Output the [x, y] coordinate of the center of the cell containing the given text.  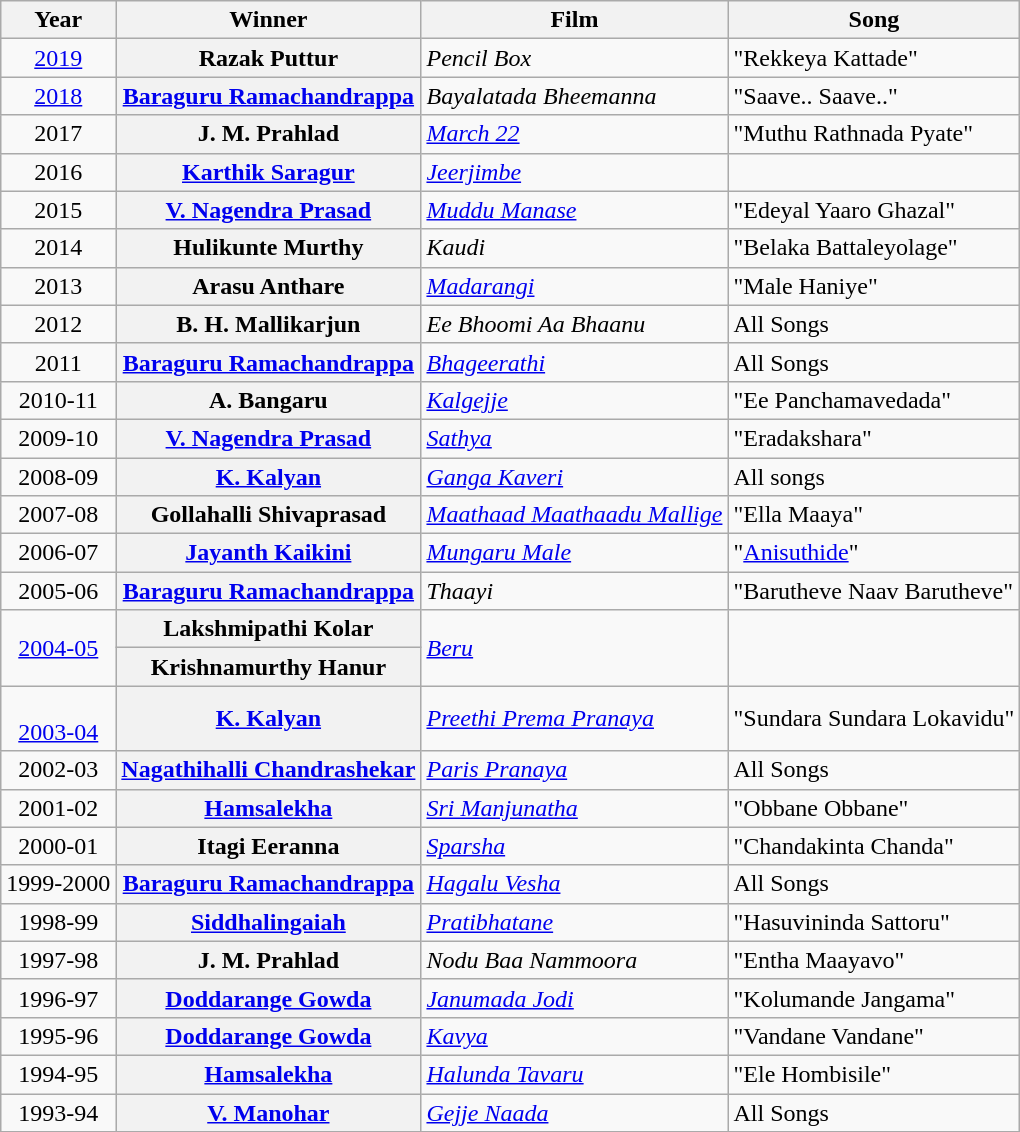
Nodu Baa Nammoora [574, 960]
1997-98 [58, 960]
Gejje Naada [574, 1113]
"Kolumande Jangama" [874, 998]
A. Bangaru [268, 400]
Maathaad Maathaadu Mallige [574, 515]
2018 [58, 96]
Arasu Anthare [268, 286]
"Ele Hombisile" [874, 1074]
Lakshmipathi Kolar [268, 629]
2014 [58, 248]
Bayalatada Bheemanna [574, 96]
2005-06 [58, 591]
"Belaka Battaleyolage" [874, 248]
"Entha Maayavo" [874, 960]
Year [58, 20]
Kalgejje [574, 400]
2002-03 [58, 770]
2013 [58, 286]
"Obbane Obbane" [874, 808]
Kaudi [574, 248]
"Edeyal Yaaro Ghazal" [874, 210]
2008-09 [58, 477]
Winner [268, 20]
"Sundara Sundara Lokavidu" [874, 718]
Jayanth Kaikini [268, 553]
"Anisuthide" [874, 553]
Preethi Prema Pranaya [574, 718]
Thaayi [574, 591]
"Saave.. Saave.." [874, 96]
"Barutheve Naav Barutheve" [874, 591]
Sri Manjunatha [574, 808]
2010-11 [58, 400]
Beru [574, 648]
2007-08 [58, 515]
Hagalu Vesha [574, 884]
Hulikunte Murthy [268, 248]
Madarangi [574, 286]
Razak Puttur [268, 58]
Pratibhatane [574, 922]
1998-99 [58, 922]
Sparsha [574, 846]
Ee Bhoomi Aa Bhaanu [574, 324]
2012 [58, 324]
Nagathihalli Chandrashekar [268, 770]
Sathya [574, 438]
"Rekkeya Kattade" [874, 58]
2009-10 [58, 438]
2004-05 [58, 648]
"Ella Maaya" [874, 515]
1996-97 [58, 998]
"Ee Panchamavedada" [874, 400]
2019 [58, 58]
2011 [58, 362]
1994-95 [58, 1074]
2003-04 [58, 718]
Krishnamurthy Hanur [268, 667]
Janumada Jodi [574, 998]
"Vandane Vandane" [874, 1036]
Ganga Kaveri [574, 477]
1993-94 [58, 1113]
Jeerjimbe [574, 172]
"Male Haniye" [874, 286]
Muddu Manase [574, 210]
Siddhalingaiah [268, 922]
Pencil Box [574, 58]
2000-01 [58, 846]
Gollahalli Shivaprasad [268, 515]
1999-2000 [58, 884]
Itagi Eeranna [268, 846]
"Muthu Rathnada Pyate" [874, 134]
Film [574, 20]
"Eradakshara" [874, 438]
2006-07 [58, 553]
Karthik Saragur [268, 172]
"Chandakinta Chanda" [874, 846]
Halunda Tavaru [574, 1074]
Kavya [574, 1036]
2017 [58, 134]
Bhageerathi [574, 362]
1995-96 [58, 1036]
Mungaru Male [574, 553]
March 22 [574, 134]
Paris Pranaya [574, 770]
"Hasuvininda Sattoru" [874, 922]
B. H. Mallikarjun [268, 324]
2001-02 [58, 808]
2016 [58, 172]
All songs [874, 477]
Song [874, 20]
2015 [58, 210]
V. Manohar [268, 1113]
